Search for the cell housing the specified text and yield its [X, Y] center coordinate. 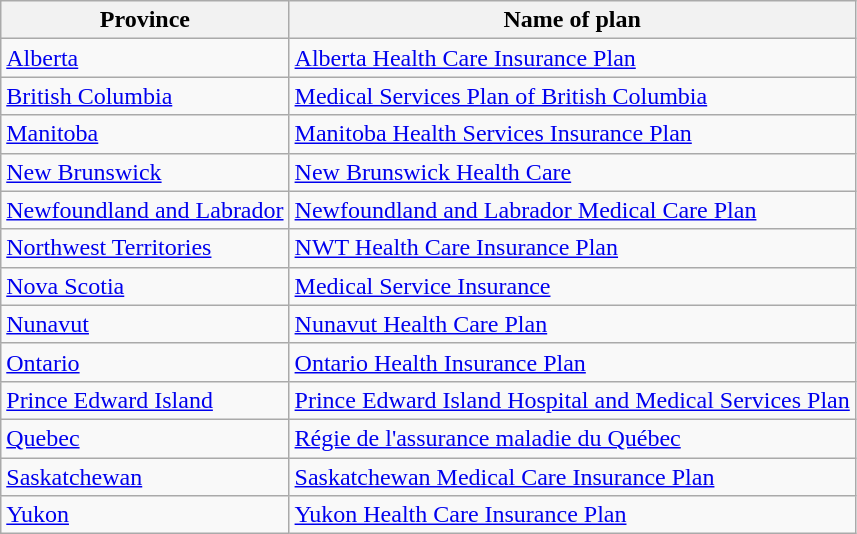
Yukon [145, 515]
New Brunswick [145, 172]
Régie de l'assurance maladie du Québec [572, 438]
Nunavut [145, 324]
Alberta [145, 58]
Quebec [145, 438]
Saskatchewan Medical Care Insurance Plan [572, 477]
Manitoba Health Services Insurance Plan [572, 134]
Name of plan [572, 20]
Medical Services Plan of British Columbia [572, 96]
NWT Health Care Insurance Plan [572, 248]
Alberta Health Care Insurance Plan [572, 58]
Yukon Health Care Insurance Plan [572, 515]
Province [145, 20]
Manitoba [145, 134]
Prince Edward Island Hospital and Medical Services Plan [572, 400]
Medical Service Insurance [572, 286]
Ontario [145, 362]
Prince Edward Island [145, 400]
Ontario Health Insurance Plan [572, 362]
New Brunswick Health Care [572, 172]
British Columbia [145, 96]
Newfoundland and Labrador [145, 210]
Newfoundland and Labrador Medical Care Plan [572, 210]
Northwest Territories [145, 248]
Nova Scotia [145, 286]
Nunavut Health Care Plan [572, 324]
Saskatchewan [145, 477]
